Provide the (X, Y) coordinate of the cell's center where the given text is located.  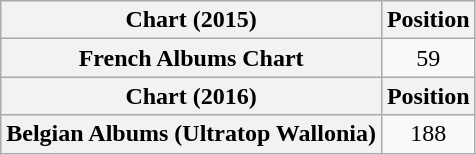
Chart (2015) (192, 20)
Belgian Albums (Ultratop Wallonia) (192, 134)
59 (428, 58)
188 (428, 134)
Chart (2016) (192, 96)
French Albums Chart (192, 58)
